Determine the [X, Y] coordinate at the center of the cell enclosing the given text.  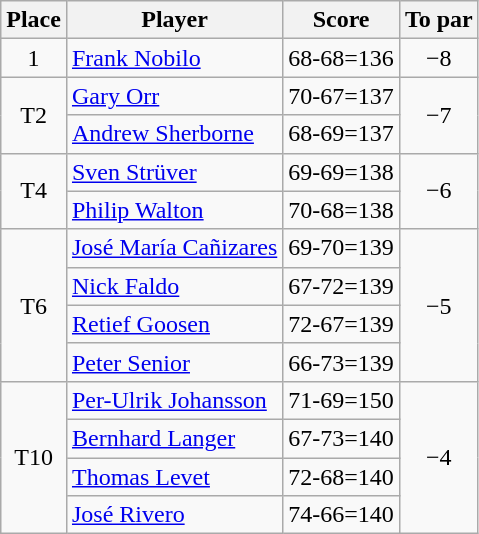
T2 [34, 115]
Peter Senior [174, 362]
Bernhard Langer [174, 438]
Frank Nobilo [174, 58]
69-70=139 [342, 248]
68-68=136 [342, 58]
To par [438, 20]
Philip Walton [174, 210]
72-68=140 [342, 477]
Per-Ulrik Johansson [174, 400]
74-66=140 [342, 515]
70-67=137 [342, 96]
T6 [34, 305]
Player [174, 20]
67-72=139 [342, 286]
67-73=140 [342, 438]
Gary Orr [174, 96]
José Rivero [174, 515]
72-67=139 [342, 324]
Score [342, 20]
José María Cañizares [174, 248]
66-73=139 [342, 362]
1 [34, 58]
Thomas Levet [174, 477]
Sven Strüver [174, 172]
70-68=138 [342, 210]
−4 [438, 457]
Andrew Sherborne [174, 134]
Nick Faldo [174, 286]
Retief Goosen [174, 324]
68-69=137 [342, 134]
71-69=150 [342, 400]
69-69=138 [342, 172]
T4 [34, 191]
−6 [438, 191]
−5 [438, 305]
−8 [438, 58]
Place [34, 20]
−7 [438, 115]
T10 [34, 457]
